Find where the given text appears and provide that cell's center as (x, y) coordinate. 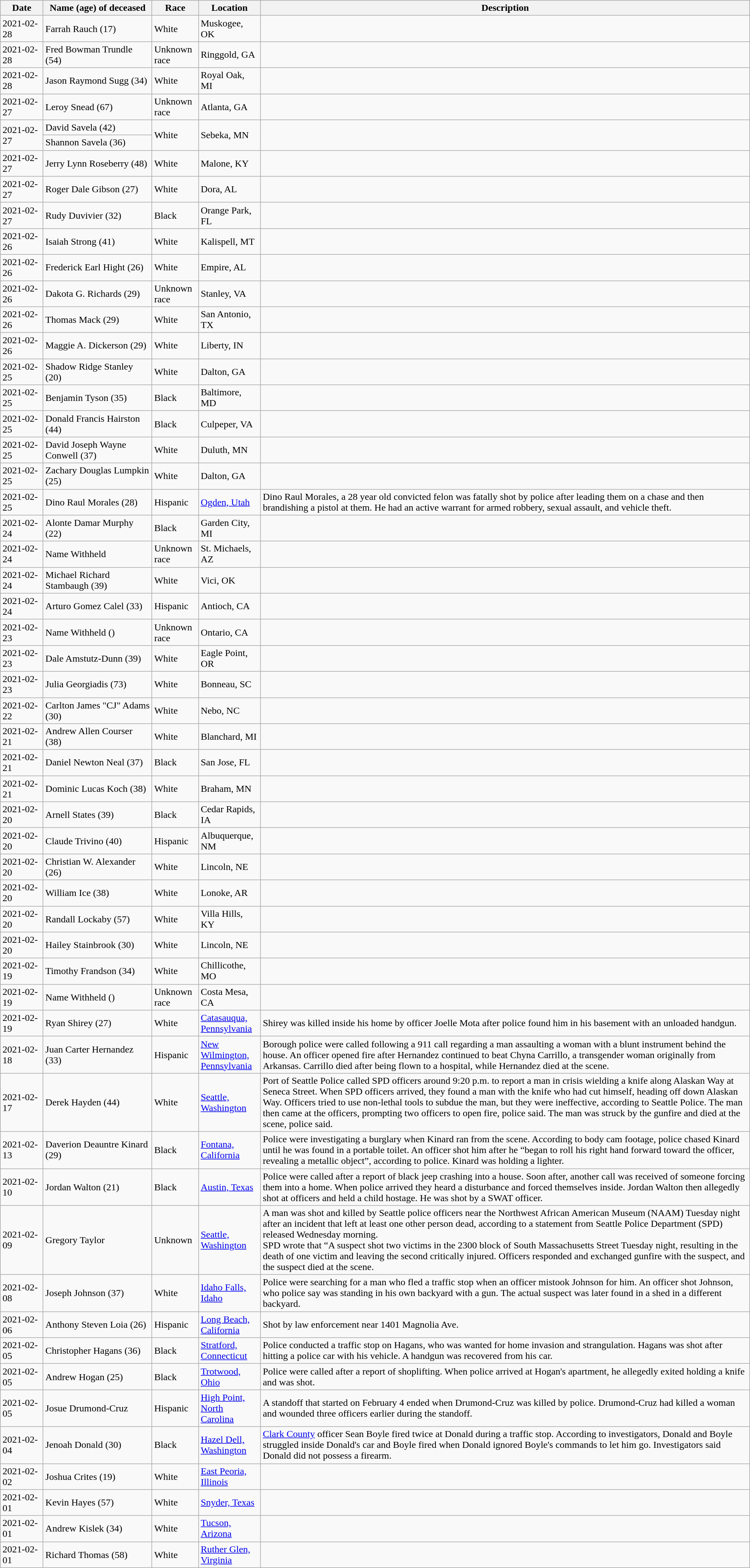
Arturo Gomez Calel (33) (98, 606)
Gregory Taylor (98, 1240)
Richard Thomas (58) (98, 1555)
Randall Lockaby (57) (98, 919)
Anthony Steven Loia (26) (98, 1325)
Bonneau, SC (229, 684)
Cedar Rapids, IA (229, 815)
Jenoah Donald (30) (98, 1445)
Carlton James "CJ" Adams (30) (98, 711)
Shannon Savela (36) (98, 143)
Costa Mesa, CA (229, 997)
Ogden, Utah (229, 502)
Joseph Johnson (37) (98, 1293)
Dale Amstutz-Dunn (39) (98, 658)
Shot by law enforcement near 1401 Magnolia Ave. (505, 1325)
Shirey was killed inside his home by officer Joelle Mota after police found him in his basement with an unloaded handgun. (505, 1023)
Arnell States (39) (98, 815)
Thomas Mack (29) (98, 320)
Baltimore, MD (229, 398)
Date (22, 8)
Lonoke, AR (229, 893)
Sebeka, MN (229, 135)
Tucson, Arizona (229, 1528)
Atlanta, GA (229, 107)
Leroy Snead (67) (98, 107)
Stanley, VA (229, 293)
Julia Georgiadis (73) (98, 684)
Austin, Texas (229, 1187)
Joshua Crites (19) (98, 1476)
St. Michaels, AZ (229, 554)
Stratford, Connecticut (229, 1351)
2021-02-22 (22, 711)
Idaho Falls, Idaho (229, 1293)
High Point, North Carolina (229, 1408)
Duluth, MN (229, 450)
Garden City, MI (229, 528)
William Ice (38) (98, 893)
David Savela (42) (98, 127)
Daverion Deauntre Kinard (29) (98, 1150)
2021-02-02 (22, 1476)
Farrah Rauch (17) (98, 29)
Jordan Walton (21) (98, 1187)
Andrew Allen Courser (38) (98, 737)
Claude Trivino (40) (98, 841)
East Peoria, Illinois (229, 1476)
2021-02-17 (22, 1102)
Michael Richard Stambaugh (39) (98, 580)
Blanchard, MI (229, 737)
Jerry Lynn Roseberry (48) (98, 163)
Description (505, 8)
Antioch, CA (229, 606)
Ringgold, GA (229, 54)
Josue Drumond-Cruz (98, 1408)
Name (age) of deceased (98, 8)
Roger Dale Gibson (27) (98, 189)
Alonte Damar Murphy (22) (98, 528)
Albuquerque, NM (229, 841)
Nebo, NC (229, 711)
Braham, MN (229, 789)
Royal Oak, MI (229, 81)
Muskogee, OK (229, 29)
Benjamin Tyson (35) (98, 398)
Culpeper, VA (229, 424)
2021-02-13 (22, 1150)
Jason Raymond Sugg (34) (98, 81)
2021-02-06 (22, 1325)
Ontario, CA (229, 632)
David Joseph Wayne Conwell (37) (98, 450)
Liberty, IN (229, 346)
Eagle Point, OR (229, 658)
Chillicothe, MO (229, 971)
2021-02-08 (22, 1293)
Location (229, 8)
San Jose, FL (229, 763)
Race (175, 8)
Dominic Lucas Koch (38) (98, 789)
Hazel Dell, Washington (229, 1445)
Empire, AL (229, 268)
2021-02-10 (22, 1187)
New Wilmington, Pennsylvania (229, 1055)
San Antonio, TX (229, 320)
Orange Park, FL (229, 215)
Fontana, California (229, 1150)
Timothy Frandson (34) (98, 971)
Christian W. Alexander (26) (98, 867)
Kevin Hayes (57) (98, 1503)
2021-02-04 (22, 1445)
Juan Carter Hernandez (33) (98, 1055)
Daniel Newton Neal (37) (98, 763)
Dakota G. Richards (29) (98, 293)
Isaiah Strong (41) (98, 241)
Derek Hayden (44) (98, 1102)
Frederick Earl Hight (26) (98, 268)
Shadow Ridge Stanley (20) (98, 372)
Maggie A. Dickerson (29) (98, 346)
Vici, OK (229, 580)
Villa Hills, KY (229, 919)
Hailey Stainbrook (30) (98, 945)
Ruther Glen, Virginia (229, 1555)
Dino Raul Morales (28) (98, 502)
Snyder, Texas (229, 1503)
Name Withheld (98, 554)
Malone, KY (229, 163)
Donald Francis Hairston (44) (98, 424)
Long Beach, California (229, 1325)
Kalispell, MT (229, 241)
Catasauqua, Pennsylvania (229, 1023)
Rudy Duvivier (32) (98, 215)
Fred Bowman Trundle (54) (98, 54)
2021-02-09 (22, 1240)
Unknown (175, 1240)
Zachary Douglas Lumpkin (25) (98, 476)
Andrew Kislek (34) (98, 1528)
2021-02-18 (22, 1055)
Christopher Hagans (36) (98, 1351)
Dora, AL (229, 189)
Police were called after a report of shoplifting. When police arrived at Hogan's apartment, he allegedly exited holding a knife and was shot. (505, 1377)
Andrew Hogan (25) (98, 1377)
Ryan Shirey (27) (98, 1023)
Trotwood, Ohio (229, 1377)
